Extract the [X, Y] coordinate from the center of the cell holding the provided text.  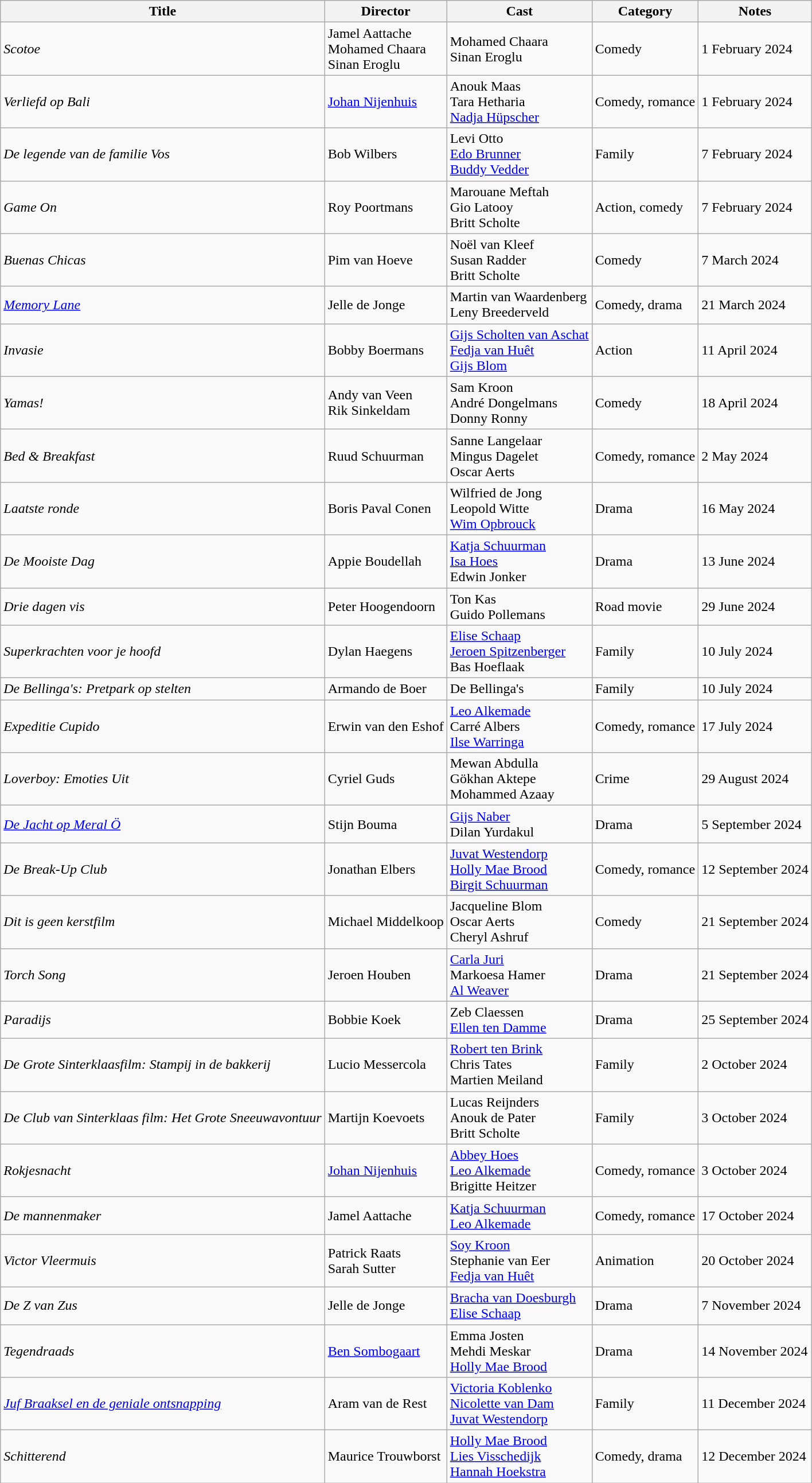
Emma JostenMehdi MeskarHolly Mae Brood [520, 1350]
Andy van VeenRik Sinkeldam [385, 403]
Bracha van DoesburghElise Schaap [520, 1306]
20 October 2024 [755, 1260]
Action [645, 350]
Expeditie Cupido [163, 726]
Game On [163, 207]
Schitterend [163, 1457]
De Break-Up Club [163, 869]
2 May 2024 [755, 456]
Peter Hoogendoorn [385, 606]
Yamas! [163, 403]
Maurice Trouwborst [385, 1457]
Notes [755, 11]
Elise SchaapJeroen SpitzenbergerBas Hoeflaak [520, 652]
Sanne LangelaarMingus DageletOscar Aerts [520, 456]
29 August 2024 [755, 779]
Category [645, 11]
Gijs NaberDilan Yurdakul [520, 824]
Juvat WestendorpHolly Mae BroodBirgit Schuurman [520, 869]
12 September 2024 [755, 869]
Animation [645, 1260]
Soy KroonStephanie van EerFedja van Huêt [520, 1260]
Bed & Breakfast [163, 456]
13 June 2024 [755, 561]
Ton KasGuido Pollemans [520, 606]
17 July 2024 [755, 726]
Aram van de Rest [385, 1404]
Abbey HoesLeo AlkemadeBrigitte Heitzer [520, 1170]
Erwin van den Eshof [385, 726]
Juf Braaksel en de geniale ontsnapping [163, 1404]
Noël van KleefSusan RadderBritt Scholte [520, 260]
Ruud Schuurman [385, 456]
Lucio Messercola [385, 1065]
Holly Mae BroodLies VisschedijkHannah Hoekstra [520, 1457]
11 April 2024 [755, 350]
Jamel Aattache [385, 1215]
Drie dagen vis [163, 606]
Martin van WaardenbergLeny Breederveld [520, 305]
Bob Wilbers [385, 154]
Mohamed ChaaraSinan Eroglu [520, 49]
Cast [520, 11]
Zeb ClaessenEllen ten Damme [520, 1020]
Roy Poortmans [385, 207]
De mannenmaker [163, 1215]
Katja SchuurmanLeo Alkemade [520, 1215]
5 September 2024 [755, 824]
25 September 2024 [755, 1020]
Director [385, 11]
Crime [645, 779]
Jacqueline BlomOscar AertsCheryl Ashruf [520, 922]
Dit is geen kerstfilm [163, 922]
Torch Song [163, 975]
Sam KroonAndré DongelmansDonny Ronny [520, 403]
Mewan AbdullaGökhan AktepeMohammed Azaay [520, 779]
Levi OttoEdo BrunnerBuddy Vedder [520, 154]
Memory Lane [163, 305]
Road movie [645, 606]
16 May 2024 [755, 508]
Robert ten BrinkChris TatesMartien Meiland [520, 1065]
Lucas ReijndersAnouk de PaterBritt Scholte [520, 1118]
Gijs Scholten van AschatFedja van HuêtGijs Blom [520, 350]
Jonathan Elbers [385, 869]
Boris Paval Conen [385, 508]
Victor Vleermuis [163, 1260]
Superkrachten voor je hoofd [163, 652]
7 March 2024 [755, 260]
7 November 2024 [755, 1306]
Leo AlkemadeCarré AlbersIlse Warringa [520, 726]
De legende van de familie Vos [163, 154]
Carla JuriMarkoesa HamerAl Weaver [520, 975]
Bobby Boermans [385, 350]
De Z van Zus [163, 1306]
Buenas Chicas [163, 260]
De Mooiste Dag [163, 561]
12 December 2024 [755, 1457]
Dylan Haegens [385, 652]
De Bellinga's [520, 689]
Michael Middelkoop [385, 922]
Ben Sombogaart [385, 1350]
Armando de Boer [385, 689]
Martijn Koevoets [385, 1118]
Paradijs [163, 1020]
Bobbie Koek [385, 1020]
Action, comedy [645, 207]
17 October 2024 [755, 1215]
14 November 2024 [755, 1350]
Patrick RaatsSarah Sutter [385, 1260]
Jamel AattacheMohamed ChaaraSinan Eroglu [385, 49]
Title [163, 11]
Wilfried de JongLeopold WitteWim Opbrouck [520, 508]
Stijn Bouma [385, 824]
Tegendraads [163, 1350]
18 April 2024 [755, 403]
Cyriel Guds [385, 779]
2 October 2024 [755, 1065]
De Jacht op Meral Ö [163, 824]
Rokjesnacht [163, 1170]
De Club van Sinterklaas film: Het Grote Sneeuwavontuur [163, 1118]
De Grote Sinterklaasfilm: Stampij in de bakkerij [163, 1065]
Scotoe [163, 49]
Laatste ronde [163, 508]
Verliefd op Bali [163, 102]
De Bellinga's: Pretpark op stelten [163, 689]
Appie Boudellah [385, 561]
Victoria KoblenkoNicolette van DamJuvat Westendorp [520, 1404]
Anouk MaasTara HethariaNadja Hüpscher [520, 102]
29 June 2024 [755, 606]
Katja SchuurmanIsa HoesEdwin Jonker [520, 561]
Invasie [163, 350]
Pim van Hoeve [385, 260]
21 March 2024 [755, 305]
Marouane MeftahGio LatooyBritt Scholte [520, 207]
Loverboy: Emoties Uit [163, 779]
Jeroen Houben [385, 975]
11 December 2024 [755, 1404]
